Detect which cell encompasses the target text, then output its [x, y] center coordinate. 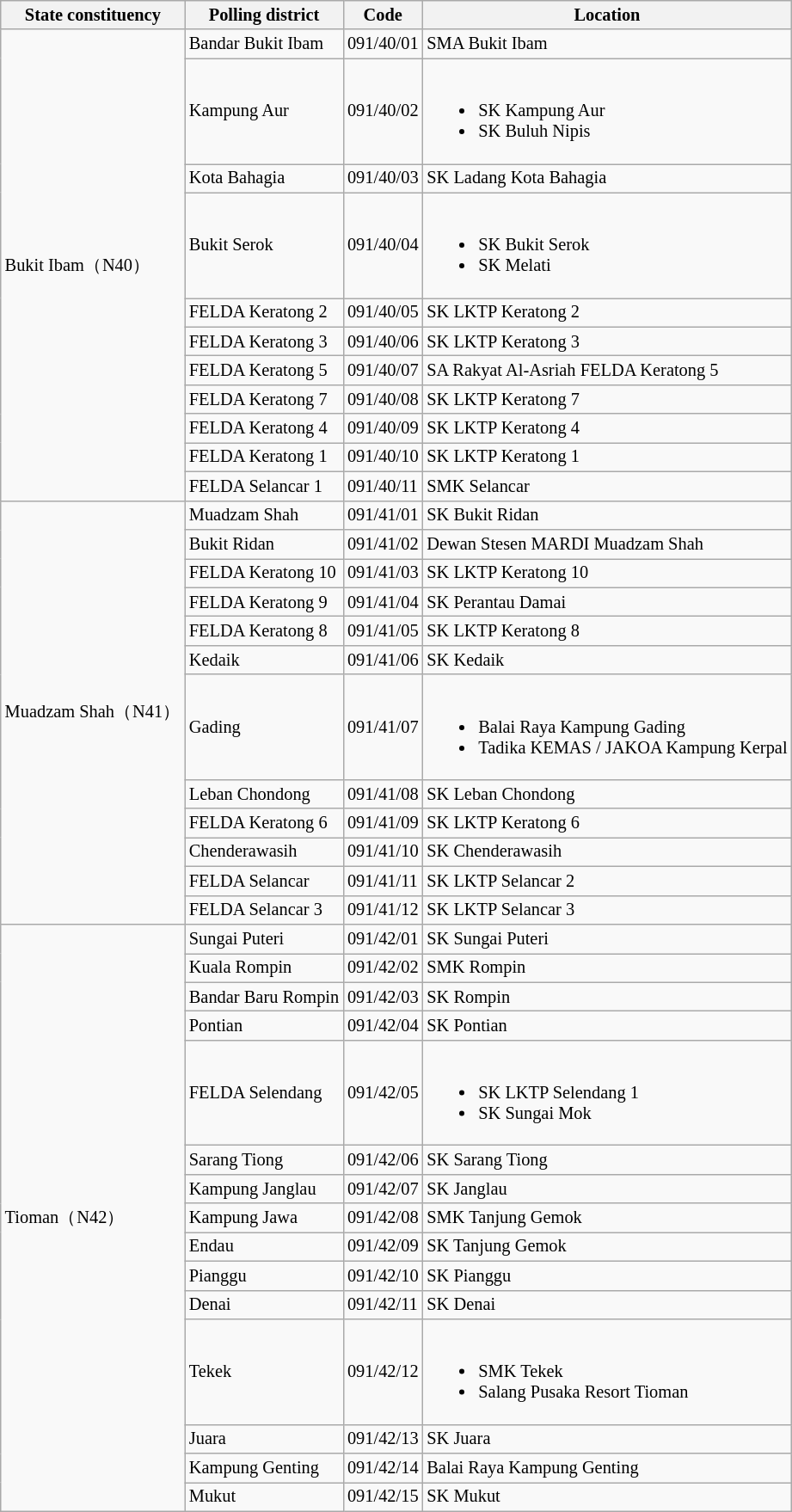
Kedaik [264, 660]
091/41/11 [383, 881]
Bandar Baru Rompin [264, 997]
SK Tanjung Gemok [607, 1246]
091/42/09 [383, 1246]
State constituency [93, 15]
SK LKTP Keratong 2 [607, 312]
FELDA Keratong 9 [264, 602]
091/42/01 [383, 938]
Sarang Tiong [264, 1160]
Code [383, 15]
Kampung Genting [264, 1468]
Kampung Janglau [264, 1189]
SK Janglau [607, 1189]
Endau [264, 1246]
091/41/01 [383, 515]
SK LKTP Keratong 10 [607, 573]
091/42/05 [383, 1092]
SMK Rompin [607, 968]
FELDA Selancar [264, 881]
091/40/05 [383, 312]
SK Pianggu [607, 1275]
091/40/08 [383, 399]
091/40/06 [383, 341]
Kampung Jawa [264, 1218]
Tioman（N42） [93, 1217]
SMK TekekSalang Pusaka Resort Tioman [607, 1371]
091/42/14 [383, 1468]
SK Mukut [607, 1497]
091/41/07 [383, 727]
091/41/05 [383, 630]
091/42/06 [383, 1160]
SK Chenderawasih [607, 851]
SK Bukit Ridan [607, 515]
SK LKTP Keratong 8 [607, 630]
SA Rakyat Al-Asriah FELDA Keratong 5 [607, 371]
091/40/11 [383, 486]
SMK Selancar [607, 486]
091/42/10 [383, 1275]
091/41/06 [383, 660]
FELDA Keratong 10 [264, 573]
FELDA Keratong 5 [264, 371]
Bukit Serok [264, 245]
Pianggu [264, 1275]
091/42/07 [383, 1189]
SK LKTP Selancar 2 [607, 881]
SK Sarang Tiong [607, 1160]
Bukit Ridan [264, 544]
SMK Tanjung Gemok [607, 1218]
Bandar Bukit Ibam [264, 44]
SK Denai [607, 1305]
FELDA Keratong 8 [264, 630]
Polling district [264, 15]
091/41/03 [383, 573]
091/42/03 [383, 997]
Balai Raya Kampung Genting [607, 1468]
SK Juara [607, 1439]
FELDA Selancar 3 [264, 910]
SK Ladang Kota Bahagia [607, 178]
091/42/15 [383, 1497]
FELDA Keratong 6 [264, 823]
091/42/04 [383, 1025]
SK LKTP Keratong 4 [607, 428]
Muadzam Shah（N41） [93, 712]
SK Bukit SerokSK Melati [607, 245]
091/42/11 [383, 1305]
SK LKTP Keratong 7 [607, 399]
FELDA Selendang [264, 1092]
Kampung Aur [264, 111]
FELDA Keratong 7 [264, 399]
Gading [264, 727]
SK Pontian [607, 1025]
091/42/12 [383, 1371]
091/42/02 [383, 968]
091/41/04 [383, 602]
SK Sungai Puteri [607, 938]
091/40/07 [383, 371]
SK Rompin [607, 997]
091/40/01 [383, 44]
SK Perantau Damai [607, 602]
Location [607, 15]
SK LKTP Selendang 1SK Sungai Mok [607, 1092]
Mukut [264, 1497]
091/41/10 [383, 851]
091/40/10 [383, 457]
Muadzam Shah [264, 515]
091/41/02 [383, 544]
Pontian [264, 1025]
Juara [264, 1439]
091/41/08 [383, 794]
FELDA Selancar 1 [264, 486]
SK Kampung AurSK Buluh Nipis [607, 111]
Kota Bahagia [264, 178]
Dewan Stesen MARDI Muadzam Shah [607, 544]
091/40/03 [383, 178]
Sungai Puteri [264, 938]
FELDA Keratong 4 [264, 428]
SK LKTP Selancar 3 [607, 910]
091/42/13 [383, 1439]
091/41/09 [383, 823]
091/40/02 [383, 111]
SMA Bukit Ibam [607, 44]
091/42/08 [383, 1218]
SK LKTP Keratong 1 [607, 457]
091/41/12 [383, 910]
SK LKTP Keratong 3 [607, 341]
Bukit Ibam（N40） [93, 265]
Chenderawasih [264, 851]
FELDA Keratong 3 [264, 341]
Balai Raya Kampung GadingTadika KEMAS / JAKOA Kampung Kerpal [607, 727]
FELDA Keratong 1 [264, 457]
SK LKTP Keratong 6 [607, 823]
091/40/09 [383, 428]
SK Kedaik [607, 660]
Tekek [264, 1371]
Denai [264, 1305]
FELDA Keratong 2 [264, 312]
Kuala Rompin [264, 968]
Leban Chondong [264, 794]
091/40/04 [383, 245]
SK Leban Chondong [607, 794]
